Scan for the cell matching the given text and deliver its (x, y) coordinate at center. 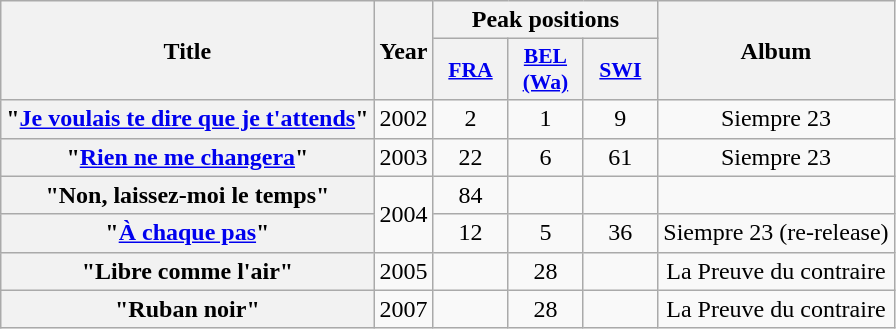
"À chaque pas" (188, 233)
Year (404, 50)
Album (776, 50)
"Non, laissez-moi le temps" (188, 195)
6 (546, 157)
"Je voulais te dire que je t'attends" (188, 119)
"Rien ne me changera" (188, 157)
5 (546, 233)
Title (188, 50)
SWI (620, 70)
1 (546, 119)
22 (470, 157)
61 (620, 157)
84 (470, 195)
36 (620, 233)
9 (620, 119)
2004 (404, 214)
12 (470, 233)
2002 (404, 119)
"Ruban noir" (188, 309)
"Libre comme l'air" (188, 271)
2007 (404, 309)
BEL (Wa) (546, 70)
2 (470, 119)
FRA (470, 70)
2003 (404, 157)
Peak positions (546, 20)
Siempre 23 (re-release) (776, 233)
2005 (404, 271)
